Detect which cell encompasses the target text, then output its [X, Y] center coordinate. 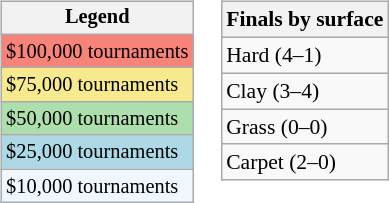
Finals by surface [304, 20]
Hard (4–1) [304, 55]
Grass (0–0) [304, 127]
Clay (3–4) [304, 91]
Carpet (2–0) [304, 162]
$10,000 tournaments [97, 186]
$100,000 tournaments [97, 51]
Legend [97, 18]
$25,000 tournaments [97, 152]
$50,000 tournaments [97, 119]
$75,000 tournaments [97, 85]
